Return the [X, Y] coordinate for the center point of the cell that contains the specified text.  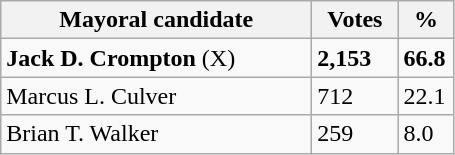
712 [355, 96]
Jack D. Crompton (X) [156, 58]
Brian T. Walker [156, 134]
259 [355, 134]
8.0 [426, 134]
22.1 [426, 96]
Votes [355, 20]
2,153 [355, 58]
66.8 [426, 58]
% [426, 20]
Mayoral candidate [156, 20]
Marcus L. Culver [156, 96]
